Find where the given text appears and provide that cell's center as [x, y] coordinate. 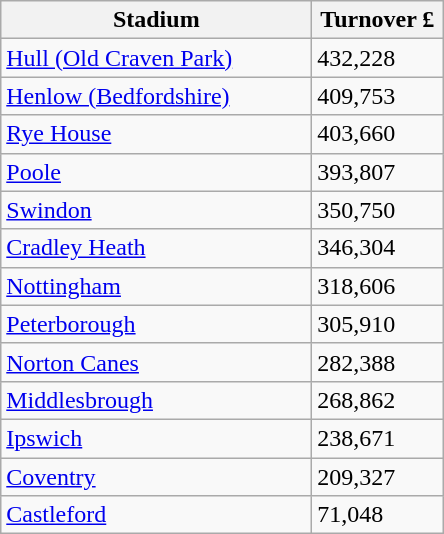
209,327 [378, 477]
Coventry [156, 477]
Swindon [156, 210]
350,750 [378, 210]
Norton Canes [156, 362]
282,388 [378, 362]
318,606 [378, 286]
Poole [156, 172]
Stadium [156, 20]
305,910 [378, 324]
432,228 [378, 58]
Ipswich [156, 438]
Cradley Heath [156, 248]
393,807 [378, 172]
Nottingham [156, 286]
346,304 [378, 248]
71,048 [378, 515]
403,660 [378, 134]
Hull (Old Craven Park) [156, 58]
Rye House [156, 134]
268,862 [378, 400]
Castleford [156, 515]
Middlesbrough [156, 400]
Turnover £ [378, 20]
238,671 [378, 438]
Henlow (Bedfordshire) [156, 96]
409,753 [378, 96]
Peterborough [156, 324]
